For the text-containing cell, return its midpoint in [X, Y] coordinate format. 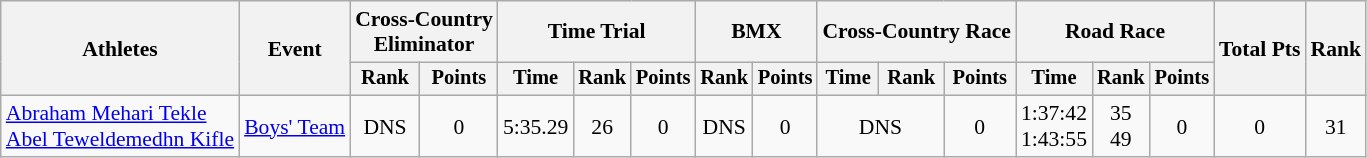
3549 [1121, 126]
26 [602, 126]
5:35.29 [536, 126]
Road Race [1115, 32]
Boys' Team [294, 126]
Cross-Country Race [916, 32]
BMX [756, 32]
Abraham Mehari TekleAbel Teweldemedhn Kifle [120, 126]
Event [294, 48]
31 [1336, 126]
Time Trial [596, 32]
Athletes [120, 48]
Cross-CountryEliminator [424, 32]
1:37:421:43:55 [1054, 126]
Total Pts [1260, 48]
